Provide the [X, Y] coordinate of the cell's center where the given text is located.  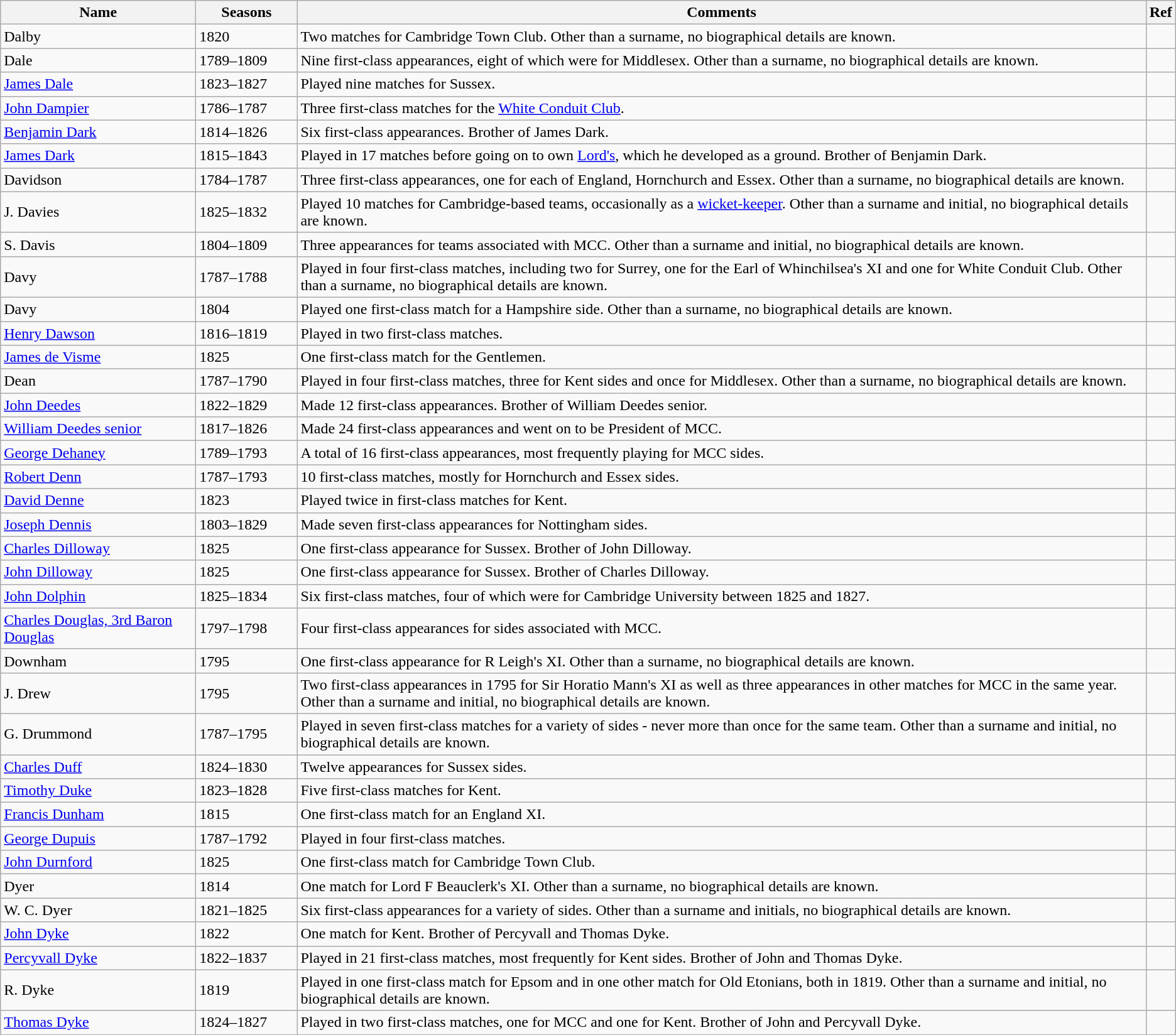
John Dilloway [98, 572]
Benjamin Dark [98, 132]
1821–1825 [246, 910]
One first-class appearance for R Leigh's XI. Other than a surname, no biographical details are known. [721, 661]
1823–1827 [246, 84]
Played in four first-class matches. [721, 838]
David Denne [98, 501]
1825–1834 [246, 596]
Six first-class appearances. Brother of James Dark. [721, 132]
1787–1788 [246, 276]
Charles Douglas, 3rd Baron Douglas [98, 628]
1815–1843 [246, 156]
Henry Dawson [98, 333]
1784–1787 [246, 180]
W. C. Dyer [98, 910]
Francis Dunham [98, 815]
John Dyke [98, 934]
A total of 16 first-class appearances, most frequently playing for MCC sides. [721, 453]
Comments [721, 13]
One first-class match for the Gentlemen. [721, 357]
1789–1809 [246, 60]
10 first-class matches, mostly for Hornchurch and Essex sides. [721, 477]
James Dark [98, 156]
1817–1826 [246, 429]
One match for Lord F Beauclerk's XI. Other than a surname, no biographical details are known. [721, 886]
Played in two first-class matches, one for MCC and one for Kent. Brother of John and Percyvall Dyke. [721, 1022]
1816–1819 [246, 333]
1822–1829 [246, 405]
Played twice in first-class matches for Kent. [721, 501]
Played in 21 first-class matches, most frequently for Kent sides. Brother of John and Thomas Dyke. [721, 958]
1804 [246, 309]
1814 [246, 886]
Timothy Duke [98, 791]
Davidson [98, 180]
Six first-class matches, four of which were for Cambridge University between 1825 and 1827. [721, 596]
1819 [246, 990]
1787–1790 [246, 381]
Seasons [246, 13]
Played in four first-class matches, three for Kent sides and once for Middlesex. Other than a surname, no biographical details are known. [721, 381]
1820 [246, 36]
J. Davies [98, 212]
R. Dyke [98, 990]
One match for Kent. Brother of Percyvall and Thomas Dyke. [721, 934]
S. Davis [98, 244]
1789–1793 [246, 453]
James de Visme [98, 357]
One first-class match for Cambridge Town Club. [721, 862]
One first-class appearance for Sussex. Brother of Charles Dilloway. [721, 572]
Thomas Dyke [98, 1022]
Twelve appearances for Sussex sides. [721, 767]
One first-class appearance for Sussex. Brother of John Dilloway. [721, 548]
One first-class match for an England XI. [721, 815]
Dean [98, 381]
1787–1792 [246, 838]
Made 12 first-class appearances. Brother of William Deedes senior. [721, 405]
Played in 17 matches before going on to own Lord's, which he developed as a ground. Brother of Benjamin Dark. [721, 156]
1824–1827 [246, 1022]
Dale [98, 60]
Played nine matches for Sussex. [721, 84]
Name [98, 13]
1824–1830 [246, 767]
Made seven first-class appearances for Nottingham sides. [721, 524]
Dyer [98, 886]
Dalby [98, 36]
William Deedes senior [98, 429]
1797–1798 [246, 628]
1803–1829 [246, 524]
John Dolphin [98, 596]
1814–1826 [246, 132]
Made 24 first-class appearances and went on to be President of MCC. [721, 429]
George Dupuis [98, 838]
1822 [246, 934]
Played one first-class match for a Hampshire side. Other than a surname, no biographical details are known. [721, 309]
Charles Duff [98, 767]
1786–1787 [246, 108]
J. Drew [98, 693]
Downham [98, 661]
Percyvall Dyke [98, 958]
Three first-class matches for the White Conduit Club. [721, 108]
Ref [1161, 13]
1804–1809 [246, 244]
Six first-class appearances for a variety of sides. Other than a surname and initials, no biographical details are known. [721, 910]
Three first-class appearances, one for each of England, Hornchurch and Essex. Other than a surname, no biographical details are known. [721, 180]
1815 [246, 815]
Five first-class matches for Kent. [721, 791]
Played 10 matches for Cambridge-based teams, occasionally as a wicket-keeper. Other than a surname and initial, no biographical details are known. [721, 212]
1822–1837 [246, 958]
John Durnford [98, 862]
Joseph Dennis [98, 524]
Robert Denn [98, 477]
Three appearances for teams associated with MCC. Other than a surname and initial, no biographical details are known. [721, 244]
Nine first-class appearances, eight of which were for Middlesex. Other than a surname, no biographical details are known. [721, 60]
G. Drummond [98, 734]
James Dale [98, 84]
1787–1793 [246, 477]
George Dehaney [98, 453]
John Deedes [98, 405]
1787–1795 [246, 734]
1825–1832 [246, 212]
Four first-class appearances for sides associated with MCC. [721, 628]
Charles Dilloway [98, 548]
1823–1828 [246, 791]
Two matches for Cambridge Town Club. Other than a surname, no biographical details are known. [721, 36]
1823 [246, 501]
Played in two first-class matches. [721, 333]
John Dampier [98, 108]
